Locate the cell with the specified text and output its (X, Y) center coordinate. 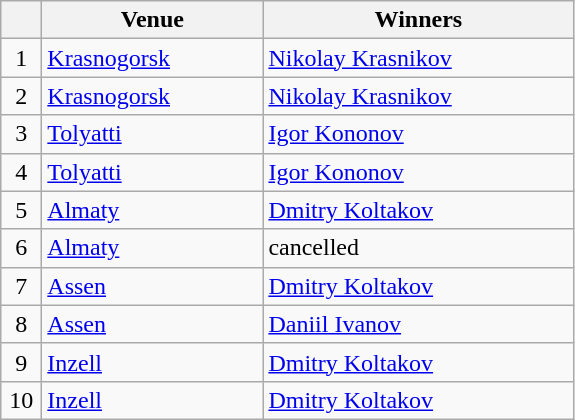
cancelled (418, 248)
9 (22, 362)
3 (22, 134)
2 (22, 96)
Venue (152, 20)
Winners (418, 20)
1 (22, 58)
4 (22, 172)
6 (22, 248)
7 (22, 286)
5 (22, 210)
Daniil Ivanov (418, 324)
8 (22, 324)
10 (22, 400)
